Scan for the cell matching the given text and deliver its [x, y] coordinate at center. 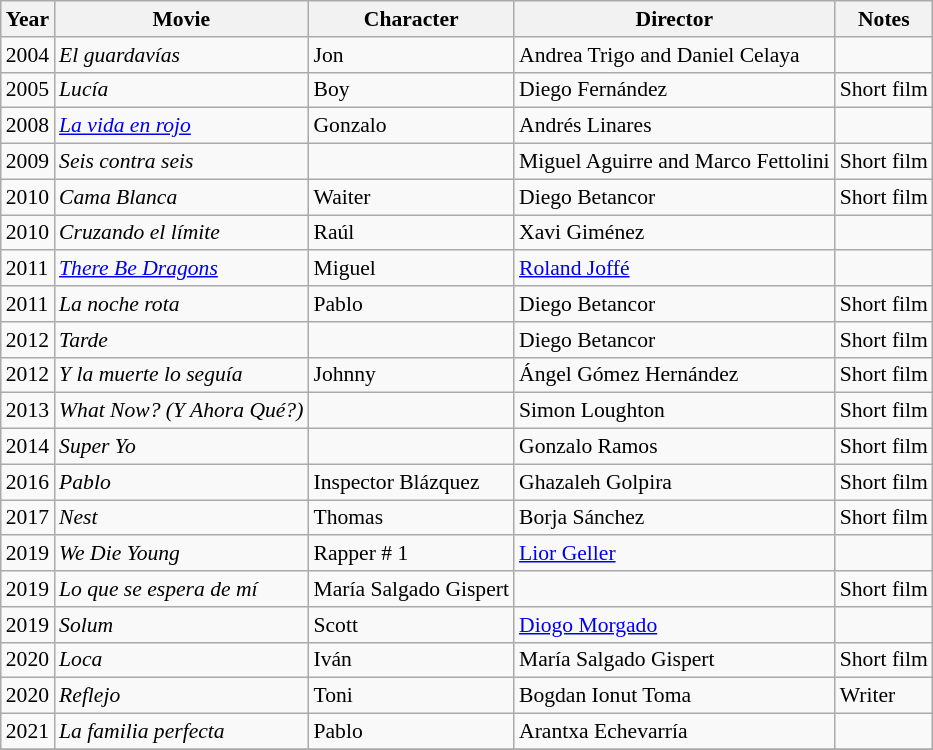
2014 [28, 447]
Andrés Linares [674, 126]
2005 [28, 90]
Miguel Aguirre and Marco Fettolini [674, 162]
Arantxa Echevarría [674, 732]
Tarde [181, 340]
Inspector Blázquez [411, 482]
Toni [411, 696]
Waiter [411, 197]
Writer [884, 696]
Simon Loughton [674, 411]
Notes [884, 19]
Seis contra seis [181, 162]
2009 [28, 162]
Y la muerte lo seguía [181, 375]
Diogo Morgado [674, 625]
Raúl [411, 233]
Solum [181, 625]
Super Yo [181, 447]
Jon [411, 55]
Gonzalo [411, 126]
Thomas [411, 518]
2016 [28, 482]
La noche rota [181, 304]
La vida en rojo [181, 126]
2021 [28, 732]
Lucía [181, 90]
There Be Dragons [181, 269]
Boy [411, 90]
Rapper # 1 [411, 554]
Roland Joffé [674, 269]
Xavi Giménez [674, 233]
Johnny [411, 375]
2017 [28, 518]
Andrea Trigo and Daniel Celaya [674, 55]
We Die Young [181, 554]
Ángel Gómez Hernández [674, 375]
La familia perfecta [181, 732]
Character [411, 19]
Loca [181, 660]
Cama Blanca [181, 197]
Borja Sánchez [674, 518]
Miguel [411, 269]
2013 [28, 411]
Cruzando el límite [181, 233]
2008 [28, 126]
Lior Geller [674, 554]
Ghazaleh Golpira [674, 482]
Bogdan Ionut Toma [674, 696]
Diego Fernández [674, 90]
Movie [181, 19]
Nest [181, 518]
What Now? (Y Ahora Qué?) [181, 411]
El guardavías [181, 55]
Scott [411, 625]
Lo que se espera de mí [181, 589]
2004 [28, 55]
Reflejo [181, 696]
Year [28, 19]
Director [674, 19]
Iván [411, 660]
Gonzalo Ramos [674, 447]
